Determine the [x, y] coordinate at the center of the cell enclosing the given text.  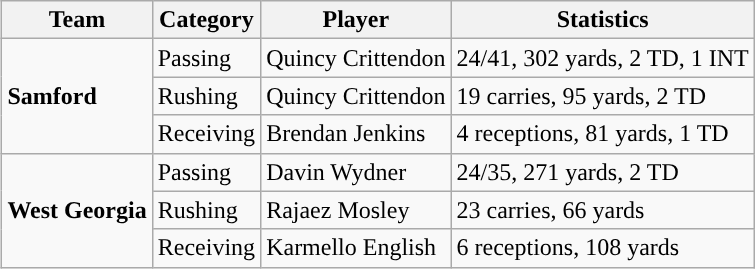
Category [206, 20]
24/41, 302 yards, 2 TD, 1 INT [602, 58]
Rajaez Mosley [356, 210]
Davin Wydner [356, 172]
4 receptions, 81 yards, 1 TD [602, 134]
Player [356, 20]
Statistics [602, 20]
Team [77, 20]
Samford [77, 96]
19 carries, 95 yards, 2 TD [602, 96]
6 receptions, 108 yards [602, 248]
Karmello English [356, 248]
West Georgia [77, 210]
Brendan Jenkins [356, 134]
23 carries, 66 yards [602, 210]
24/35, 271 yards, 2 TD [602, 172]
